Find where the given text appears and provide that cell's center as (x, y) coordinate. 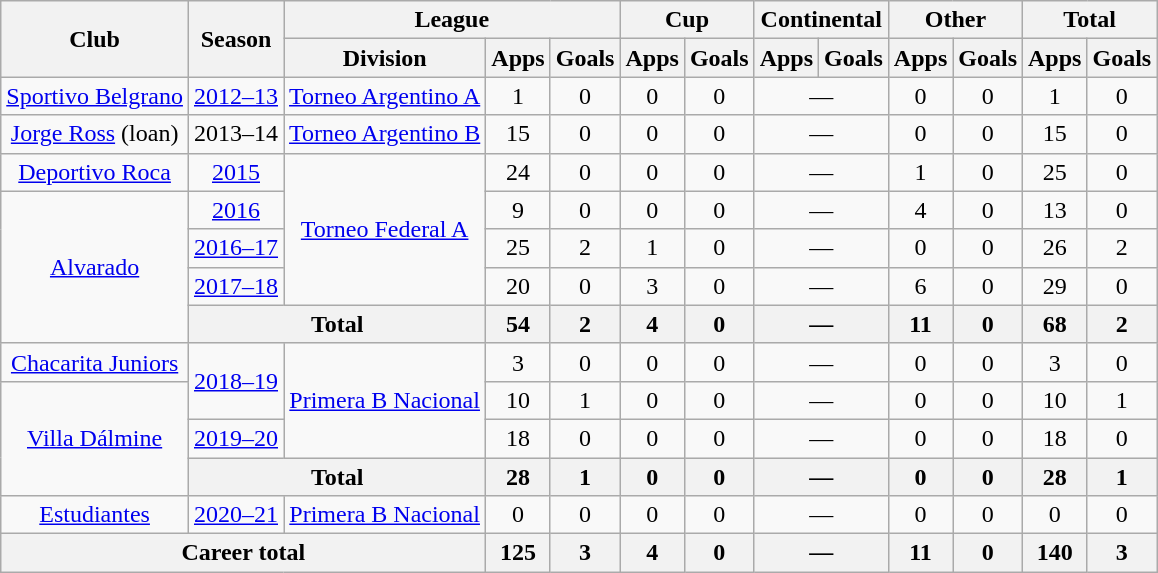
2012–13 (236, 96)
League (452, 20)
Club (95, 39)
Villa Dálmine (95, 438)
2017–18 (236, 286)
9 (518, 210)
20 (518, 286)
Deportivo Roca (95, 172)
6 (920, 286)
2016 (236, 210)
Estudiantes (95, 515)
2013–14 (236, 134)
125 (518, 553)
Torneo Argentino A (385, 96)
Jorge Ross (loan) (95, 134)
26 (1055, 248)
68 (1055, 324)
2016–17 (236, 248)
Sportivo Belgrano (95, 96)
Career total (244, 553)
29 (1055, 286)
13 (1055, 210)
Season (236, 39)
2019–20 (236, 438)
54 (518, 324)
2015 (236, 172)
Alvarado (95, 267)
Chacarita Juniors (95, 362)
24 (518, 172)
Continental (821, 20)
2018–19 (236, 381)
140 (1055, 553)
Torneo Federal A (385, 229)
2020–21 (236, 515)
Other (955, 20)
Division (385, 58)
Torneo Argentino B (385, 134)
Cup (687, 20)
